Pinpoint the cell where the given text exists, returning its [X, Y] midpoint coordinate. 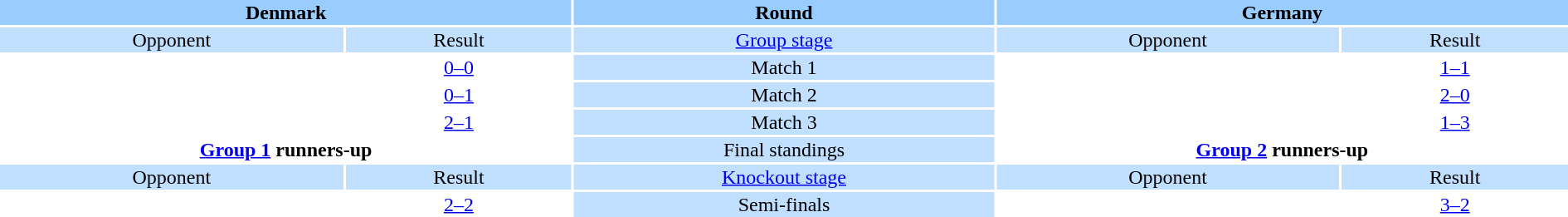
Final standings [784, 150]
Knockout stage [784, 177]
Group 1 runners-up [285, 150]
1–3 [1455, 122]
Semi-finals [784, 205]
Match 2 [784, 95]
2–1 [460, 122]
3–2 [1455, 205]
Round [784, 12]
Denmark [285, 12]
1–1 [1455, 67]
Match 1 [784, 67]
0–1 [460, 95]
2–0 [1455, 95]
2–2 [460, 205]
Group stage [784, 40]
Germany [1283, 12]
Group 2 runners-up [1283, 150]
Match 3 [784, 122]
0–0 [460, 67]
